Search for the cell housing the specified text and yield its [X, Y] center coordinate. 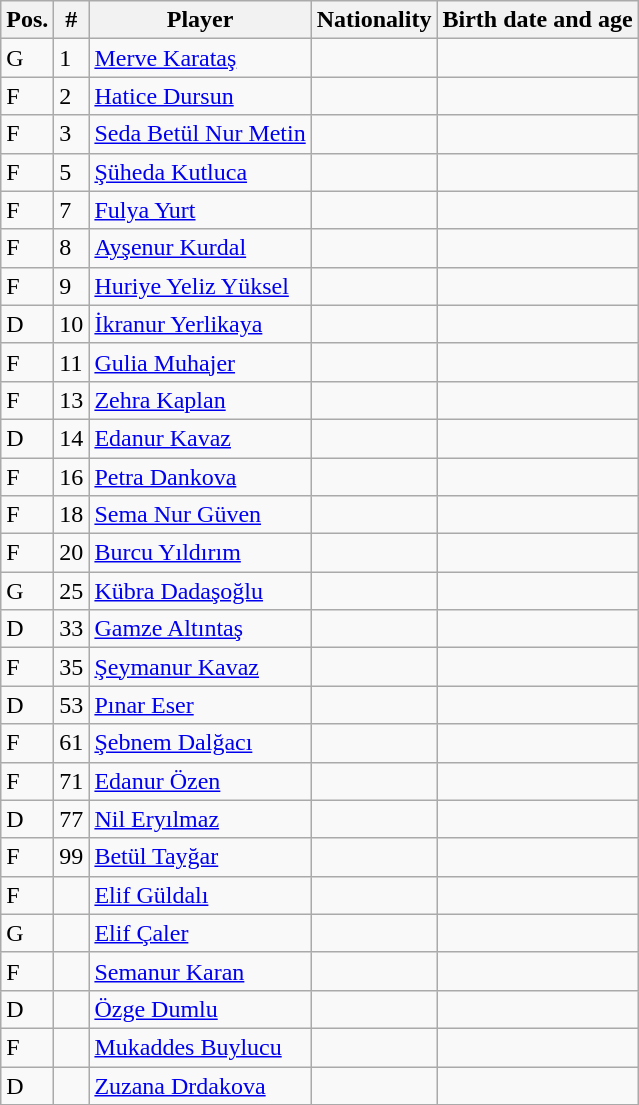
Hatice Dursun [200, 96]
7 [72, 210]
14 [72, 438]
1 [72, 58]
İkranur Yerlikaya [200, 324]
Merve Karataş [200, 58]
Kübra Dadaşoğlu [200, 591]
25 [72, 591]
Nationality [374, 20]
Ayşenur Kurdal [200, 248]
20 [72, 553]
33 [72, 629]
Edanur Özen [200, 781]
Nil Eryılmaz [200, 819]
16 [72, 477]
Gamze Altıntaş [200, 629]
Birth date and age [538, 20]
71 [72, 781]
Pos. [28, 20]
5 [72, 172]
99 [72, 857]
Burcu Yıldırım [200, 553]
Seda Betül Nur Metin [200, 134]
Şeymanur Kavaz [200, 667]
Edanur Kavaz [200, 438]
53 [72, 705]
10 [72, 324]
Mukaddes Buylucu [200, 1047]
35 [72, 667]
18 [72, 515]
8 [72, 248]
Zuzana Drdakova [200, 1085]
Şebnem Dalğacı [200, 743]
Özge Dumlu [200, 1009]
9 [72, 286]
Elif Güldalı [200, 895]
13 [72, 400]
Player [200, 20]
Pınar Eser [200, 705]
77 [72, 819]
2 [72, 96]
Petra Dankova [200, 477]
Fulya Yurt [200, 210]
Huriye Yeliz Yüksel [200, 286]
Zehra Kaplan [200, 400]
Sema Nur Güven [200, 515]
Gulia Muhajer [200, 362]
Elif Çaler [200, 933]
Semanur Karan [200, 971]
Betül Tayğar [200, 857]
# [72, 20]
11 [72, 362]
3 [72, 134]
61 [72, 743]
Şüheda Kutluca [200, 172]
